Identify which cell holds the provided text, then report its (X, Y) central coordinate. 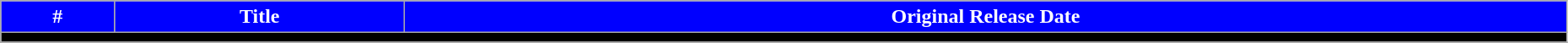
Title (260, 17)
Original Release Date (986, 17)
# (57, 17)
